Identify which cell holds the provided text, then report its (x, y) central coordinate. 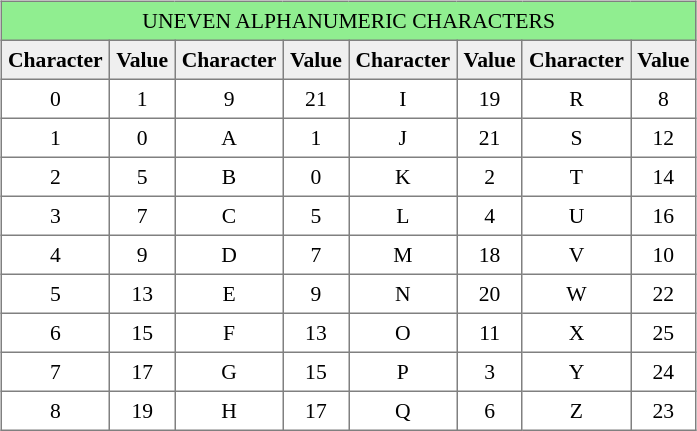
O (403, 332)
U (576, 216)
C (229, 216)
X (576, 332)
Z (576, 410)
22 (664, 294)
D (229, 254)
I (403, 98)
24 (664, 372)
16 (664, 216)
UNEVEN ALPHANUMERIC CHARACTERS (348, 20)
S (576, 138)
23 (664, 410)
R (576, 98)
T (576, 176)
J (403, 138)
K (403, 176)
10 (664, 254)
F (229, 332)
N (403, 294)
P (403, 372)
M (403, 254)
L (403, 216)
H (229, 410)
11 (490, 332)
20 (490, 294)
G (229, 372)
18 (490, 254)
W (576, 294)
25 (664, 332)
B (229, 176)
12 (664, 138)
E (229, 294)
Q (403, 410)
V (576, 254)
14 (664, 176)
A (229, 138)
Y (576, 372)
